Locate the cell with the specified text and output its (x, y) center coordinate. 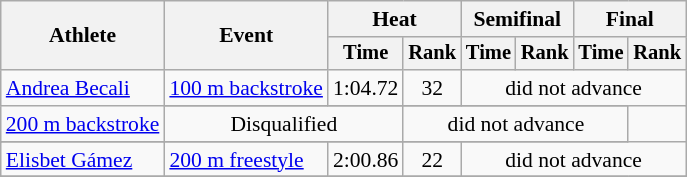
1:04.72 (366, 88)
32 (432, 88)
Semifinal (517, 19)
Andrea Becali (83, 88)
Heat (394, 19)
200 m backstroke (83, 124)
Athlete (83, 36)
Event (246, 36)
Disqualified (284, 124)
100 m backstroke (246, 88)
Final (630, 19)
